Identify which cell holds the provided text, then report its (x, y) central coordinate. 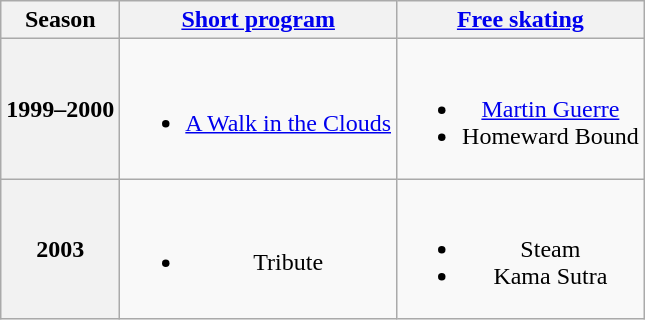
1999–2000 (60, 109)
Tribute (258, 249)
Free skating (521, 20)
2003 (60, 249)
SteamKama Sutra (521, 249)
Martin Guerre Homeward Bound (521, 109)
Season (60, 20)
A Walk in the Clouds (258, 109)
Short program (258, 20)
